For the text-containing cell, return its midpoint in [X, Y] coordinate format. 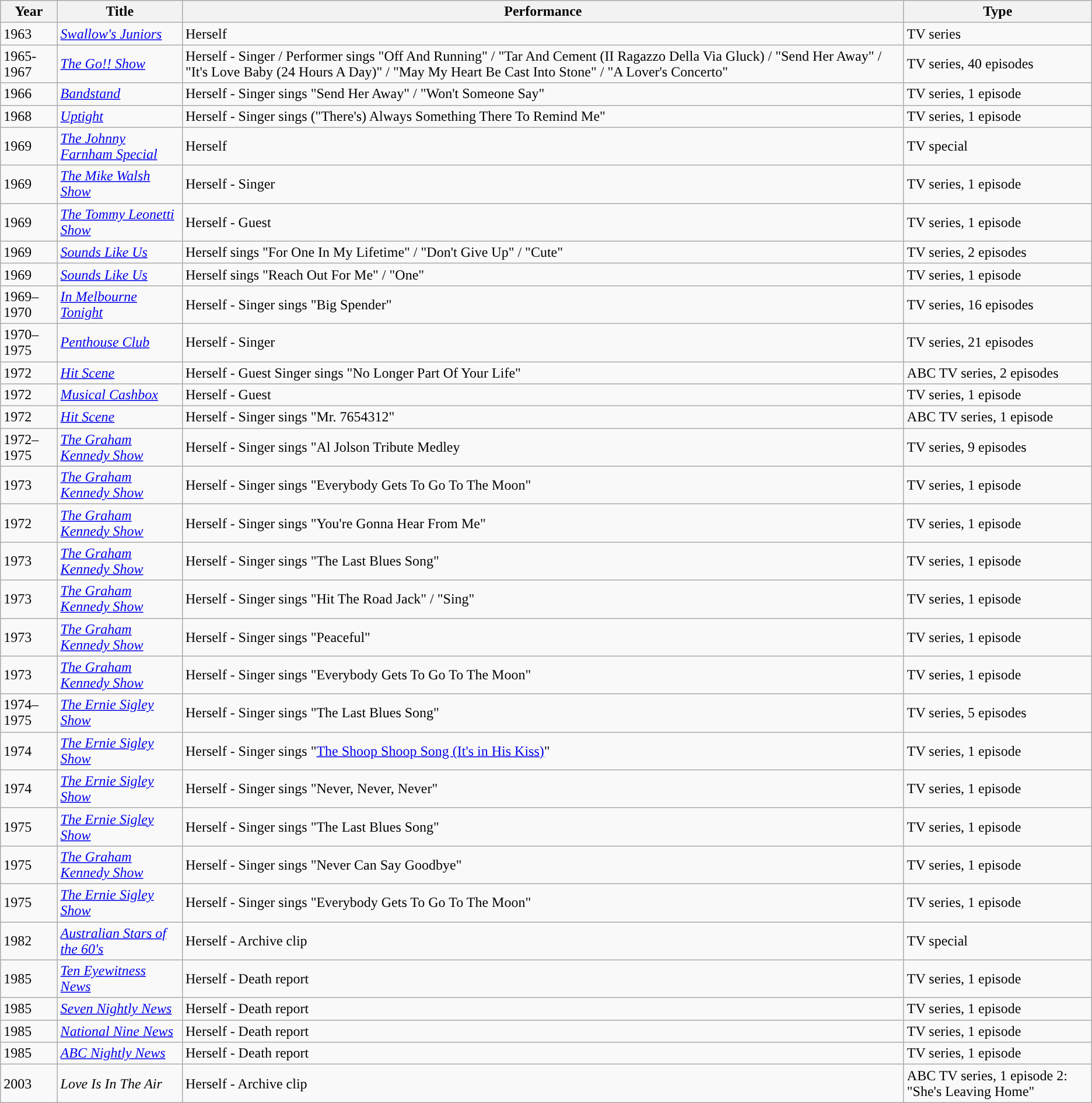
Uptight [120, 116]
Penthouse Club [120, 342]
Herself - Singer sings "Never, Never, Never" [542, 789]
ABC Nightly News [120, 1053]
Type [998, 12]
Musical Cashbox [120, 395]
Herself - Singer sings "Peaceful" [542, 637]
Herself - Singer sings "The Shoop Shoop Song (It's in His Kiss)" [542, 751]
Performance [542, 12]
ABC TV series, 1 episode [998, 417]
1969–1970 [29, 305]
In Melbourne Tonight [120, 305]
The Go!! Show [120, 64]
Herself - Singer sings "Big Spender" [542, 305]
Bandstand [120, 94]
TV series, 5 episodes [998, 713]
The Tommy Leonetti Show [120, 222]
TV series, 2 episodes [998, 252]
Herself - Singer sings "Al Jolson Tribute Medley [542, 447]
Seven Nightly News [120, 1009]
TV series, 40 episodes [998, 64]
TV series, 21 episodes [998, 342]
Herself - Singer sings "Never Can Say Goodbye" [542, 865]
Herself sings "Reach Out For Me" / "One" [542, 274]
1965-1967 [29, 64]
Title [120, 12]
Herself - Singer sings "Hit The Road Jack" / "Sing" [542, 599]
TV series, 9 episodes [998, 447]
ABC TV series, 1 episode 2: "She's Leaving Home" [998, 1083]
Herself - Singer sings "You're Gonna Hear From Me" [542, 523]
Ten Eyewitness News [120, 979]
1974–1975 [29, 713]
The Mike Walsh Show [120, 184]
1972–1975 [29, 447]
Herself - Singer sings "Mr. 7654312" [542, 417]
Year [29, 12]
Herself - Guest Singer sings "No Longer Part Of Your Life" [542, 373]
Swallow's Juniors [120, 34]
National Nine News [120, 1031]
1982 [29, 941]
Herself - Singer sings ("There's) Always Something There To Remind Me" [542, 116]
TV series [998, 34]
Herself - Singer sings "Send Her Away" / "Won't Someone Say" [542, 94]
2003 [29, 1083]
1970–1975 [29, 342]
1966 [29, 94]
Herself sings "For One In My Lifetime" / "Don't Give Up" / "Cute" [542, 252]
Australian Stars of the 60's [120, 941]
ABC TV series, 2 episodes [998, 373]
TV series, 16 episodes [998, 305]
1968 [29, 116]
1963 [29, 34]
Love Is In The Air [120, 1083]
The Johnny Farnham Special [120, 146]
